Provide the [X, Y] coordinate of the cell's center where the given text is located.  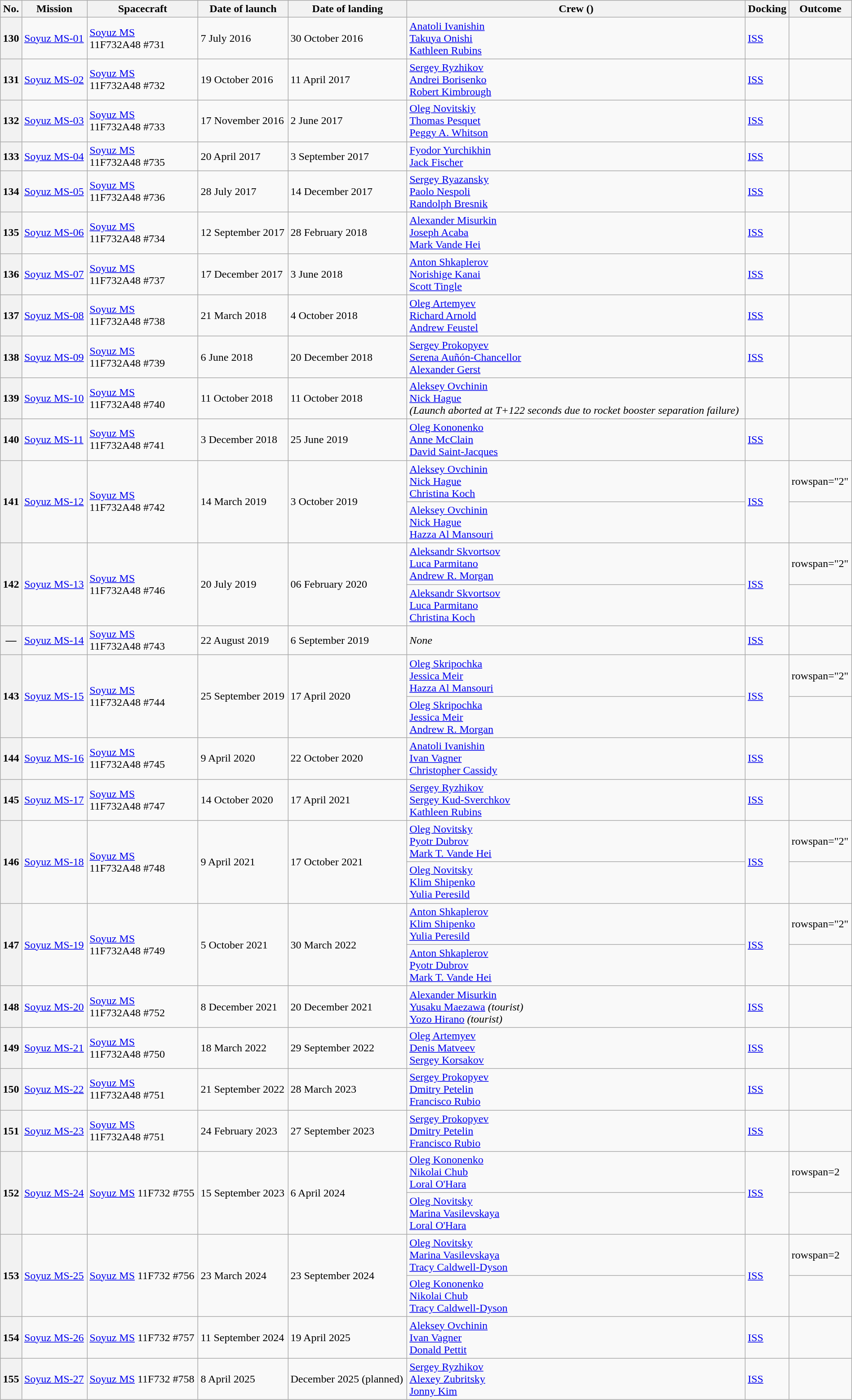
Oleg Novitsky Marina Vasilevskaya Tracy Caldwell-Dyson [576, 1255]
30 October 2016 [348, 38]
Oleg Novitsky Klim Shipenko Yulia Peresild [576, 882]
3 October 2019 [348, 501]
Soyuz MS11F732A48 #746 [143, 585]
19 October 2016 [243, 80]
Oleg Novitskiy Thomas Pesquet Peggy A. Whitson [576, 121]
15 September 2023 [243, 1193]
Soyuz MS11F732A48 #734 [143, 233]
7 July 2016 [243, 38]
28 March 2023 [348, 1089]
132 [11, 121]
Anton Shkaplerov Pyotr Dubrov Mark T. Vande Hei [576, 965]
Soyuz MS-13 [54, 585]
Oleg Artemyev Richard Arnold Andrew Feustel [576, 315]
11 April 2017 [348, 80]
Crew () [576, 9]
27 September 2023 [348, 1130]
Aleksey Ovchinin Ivan Vagner Donald Pettit [576, 1338]
Aleksey Ovchinin Nick Hague Hazza Al Mansouri [576, 523]
Soyuz MS-10 [54, 398]
Sergey Ryazansky Paolo Nespoli Randolph Bresnik [576, 191]
28 July 2017 [243, 191]
Soyuz MS11F732A48 #748 [143, 862]
December 2025 (planned) [348, 1379]
Aleksey Ovchinin Nick Hague Christina Koch [576, 481]
Soyuz MS-06 [54, 233]
21 March 2018 [243, 315]
Soyuz MS11F732A48 #736 [143, 191]
Soyuz MS-05 [54, 191]
155 [11, 1379]
Sergey Prokopyev Serena Auñón-Chancellor Alexander Gerst [576, 357]
Soyuz MS 11F732 #756 [143, 1276]
6 April 2024 [348, 1193]
06 February 2020 [348, 585]
Soyuz MS11F732A48 #743 [143, 641]
Soyuz MS-07 [54, 274]
146 [11, 862]
Soyuz MS11F732A48 #733 [143, 121]
Soyuz MS-17 [54, 800]
154 [11, 1338]
137 [11, 315]
Oleg Kononenko Nikolai Chub Loral O'Hara [576, 1172]
Soyuz MS 11F732 #757 [143, 1338]
Spacecraft [143, 9]
Soyuz MS-19 [54, 944]
14 October 2020 [243, 800]
Aleksandr Skvortsov Luca Parmitano Andrew R. Morgan [576, 564]
20 December 2021 [348, 1006]
Fyodor Yurchikhin Jack Fischer [576, 156]
138 [11, 357]
Soyuz MS-25 [54, 1276]
Sergey Ryzhikov Alexey Zubritsky Jonny Kim [576, 1379]
17 December 2017 [243, 274]
Outcome [821, 9]
22 October 2020 [348, 758]
151 [11, 1130]
Oleg Kononenko Nikolai Chub Tracy Caldwell-Dyson [576, 1296]
21 September 2022 [243, 1089]
Anton Shkaplerov Norishige Kanai Scott Tingle [576, 274]
Soyuz MS11F732A48 #739 [143, 357]
29 September 2022 [348, 1048]
12 September 2017 [243, 233]
Oleg Artemyev Denis Matveev Sergey Korsakov [576, 1048]
Soyuz MS-27 [54, 1379]
No. [11, 9]
25 September 2019 [243, 696]
4 October 2018 [348, 315]
Soyuz MS-14 [54, 641]
Soyuz MS11F732A48 #750 [143, 1048]
17 April 2020 [348, 696]
11 September 2024 [243, 1338]
142 [11, 585]
Alexander Misurkin Joseph Acaba Mark Vande Hei [576, 233]
18 March 2022 [243, 1048]
136 [11, 274]
Soyuz MS-12 [54, 501]
147 [11, 944]
Soyuz MS-01 [54, 38]
Anton Shkaplerov Klim Shipenko Yulia Peresild [576, 924]
Oleg Novitsky Pyotr Dubrov Mark T. Vande Hei [576, 841]
17 November 2016 [243, 121]
Mission [54, 9]
Soyuz MS11F732A48 #741 [143, 439]
152 [11, 1193]
28 February 2018 [348, 233]
Oleg Skripochka Jessica Meir Andrew R. Morgan [576, 717]
20 July 2019 [243, 585]
Soyuz MS-26 [54, 1338]
20 December 2018 [348, 357]
135 [11, 233]
Soyuz MS-03 [54, 121]
Aleksandr Skvortsov Luca Parmitano Christina Koch [576, 605]
Soyuz MS-22 [54, 1089]
Soyuz MS-21 [54, 1048]
Soyuz MS-15 [54, 696]
19 April 2025 [348, 1338]
Oleg Skripochka Jessica Meir Hazza Al Mansouri [576, 676]
Anatoli Ivanishin Takuya Onishi Kathleen Rubins [576, 38]
6 June 2018 [243, 357]
25 June 2019 [348, 439]
Date of landing [348, 9]
Soyuz MS 11F732 #755 [143, 1193]
153 [11, 1276]
Soyuz MS11F732A48 #732 [143, 80]
Soyuz MS 11F732 #758 [143, 1379]
131 [11, 80]
8 December 2021 [243, 1006]
None [576, 641]
20 April 2017 [243, 156]
Docking [767, 9]
150 [11, 1089]
3 September 2017 [348, 156]
3 June 2018 [348, 274]
8 April 2025 [243, 1379]
Soyuz MS11F732A48 #749 [143, 944]
Soyuz MS11F732A48 #737 [143, 274]
Alexander Misurkin Yusaku Maezawa (tourist) Yozo Hirano (tourist) [576, 1006]
Soyuz MS-24 [54, 1193]
Soyuz MS11F732A48 #744 [143, 696]
2 June 2017 [348, 121]
30 March 2022 [348, 944]
145 [11, 800]
5 October 2021 [243, 944]
133 [11, 156]
Date of launch [243, 9]
134 [11, 191]
130 [11, 38]
Oleg Novitsky Marina Vasilevskaya Loral O'Hara [576, 1214]
23 March 2024 [243, 1276]
Oleg Kononenko Anne McClain David Saint-Jacques [576, 439]
Soyuz MS11F732A48 #731 [143, 38]
3 December 2018 [243, 439]
Sergey Ryzhikov Sergey Kud-Sverchkov Kathleen Rubins [576, 800]
Soyuz MS11F732A48 #740 [143, 398]
139 [11, 398]
23 September 2024 [348, 1276]
9 April 2020 [243, 758]
Soyuz MS11F732A48 #752 [143, 1006]
Soyuz MS-08 [54, 315]
144 [11, 758]
17 April 2021 [348, 800]
Sergey Ryzhikov Andrei Borisenko Robert Kimbrough [576, 80]
14 March 2019 [243, 501]
Soyuz MS-23 [54, 1130]
Soyuz MS-09 [54, 357]
24 February 2023 [243, 1130]
Anatoli Ivanishin Ivan Vagner Christopher Cassidy [576, 758]
Soyuz MS11F732A48 #745 [143, 758]
Soyuz MS-11 [54, 439]
6 September 2019 [348, 641]
22 August 2019 [243, 641]
141 [11, 501]
14 December 2017 [348, 191]
— [11, 641]
Soyuz MS11F732A48 #747 [143, 800]
Soyuz MS11F732A48 #735 [143, 156]
Soyuz MS-20 [54, 1006]
17 October 2021 [348, 862]
143 [11, 696]
Soyuz MS-02 [54, 80]
140 [11, 439]
Soyuz MS-16 [54, 758]
Soyuz MS-18 [54, 862]
149 [11, 1048]
Soyuz MS-04 [54, 156]
Soyuz MS11F732A48 #738 [143, 315]
148 [11, 1006]
9 April 2021 [243, 862]
Soyuz MS11F732A48 #742 [143, 501]
Aleksey Ovchinin Nick Hague(Launch aborted at T+122 seconds due to rocket booster separation failure) [576, 398]
